Determine the (x, y) coordinate at the center of the cell enclosing the given text.  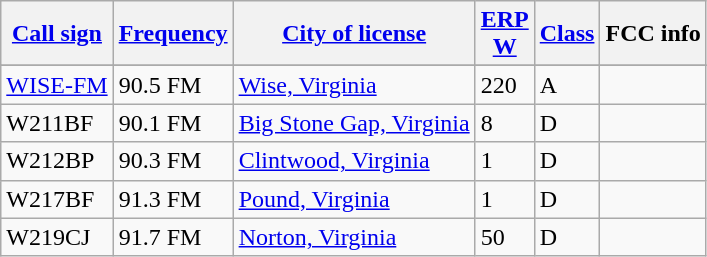
91.7 FM (173, 237)
Class (567, 34)
Call sign (57, 34)
ERPW (504, 34)
A (567, 85)
8 (504, 123)
220 (504, 85)
Frequency (173, 34)
90.1 FM (173, 123)
W211BF (57, 123)
90.5 FM (173, 85)
WISE-FM (57, 85)
W217BF (57, 199)
Norton, Virginia (354, 237)
Clintwood, Virginia (354, 161)
50 (504, 237)
Big Stone Gap, Virginia (354, 123)
Wise, Virginia (354, 85)
W219CJ (57, 237)
City of license (354, 34)
91.3 FM (173, 199)
W212BP (57, 161)
Pound, Virginia (354, 199)
90.3 FM (173, 161)
FCC info (653, 34)
